Identify which cell holds the provided text, then report its [x, y] central coordinate. 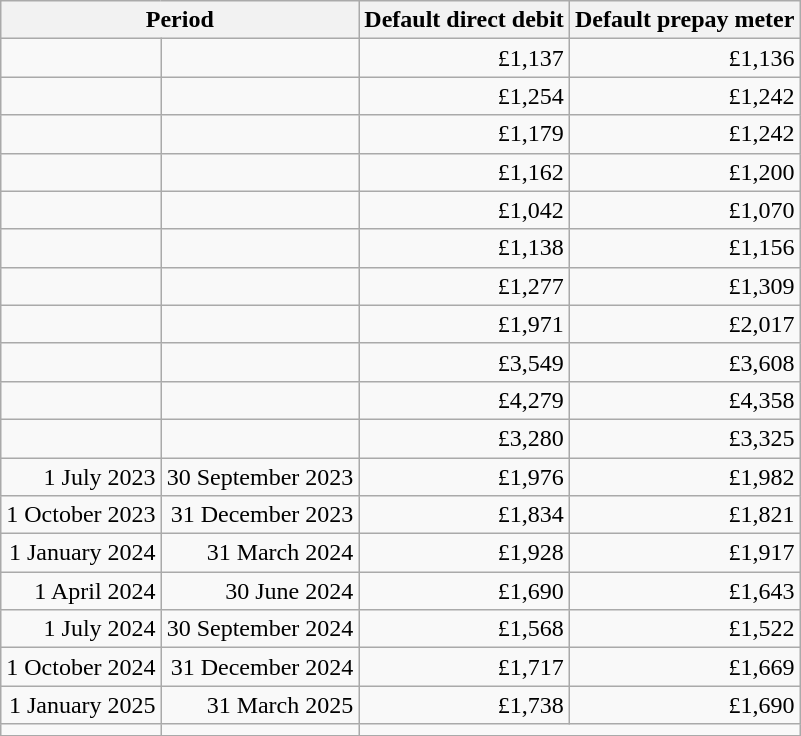
1 July 2024 [81, 629]
£1,568 [464, 629]
£3,549 [464, 362]
Period [180, 20]
£1,834 [464, 515]
Default prepay meter [684, 20]
1 October 2024 [81, 667]
£1,738 [464, 705]
£1,179 [464, 134]
30 September 2024 [260, 629]
£1,522 [684, 629]
£1,643 [684, 591]
£1,137 [464, 58]
£1,928 [464, 553]
£1,200 [684, 172]
£1,138 [464, 248]
£1,277 [464, 286]
1 July 2023 [81, 477]
30 September 2023 [260, 477]
£4,279 [464, 400]
1 April 2024 [81, 591]
£1,821 [684, 515]
£2,017 [684, 324]
£1,162 [464, 172]
31 December 2024 [260, 667]
£1,309 [684, 286]
£1,254 [464, 96]
£1,156 [684, 248]
£3,325 [684, 438]
£1,976 [464, 477]
£1,917 [684, 553]
£1,971 [464, 324]
1 October 2023 [81, 515]
£1,042 [464, 210]
31 March 2024 [260, 553]
£1,669 [684, 667]
1 January 2025 [81, 705]
£1,982 [684, 477]
£1,070 [684, 210]
31 December 2023 [260, 515]
31 March 2025 [260, 705]
£1,717 [464, 667]
£1,136 [684, 58]
30 June 2024 [260, 591]
1 January 2024 [81, 553]
Default direct debit [464, 20]
£3,280 [464, 438]
£4,358 [684, 400]
£3,608 [684, 362]
